For the text-containing cell, return its midpoint in [X, Y] coordinate format. 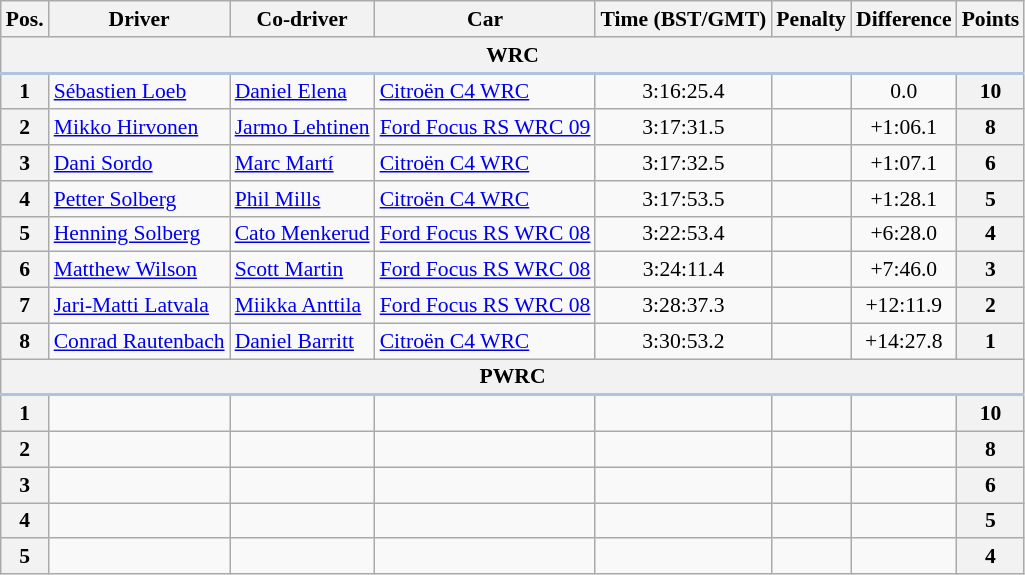
Jari-Matti Latvala [140, 306]
Matthew Wilson [140, 270]
Miikka Anttila [302, 306]
+14:27.8 [904, 341]
Driver [140, 19]
3:16:25.4 [683, 91]
+6:28.0 [904, 234]
7 [25, 306]
Penalty [811, 19]
Jarmo Lehtinen [302, 128]
Henning Solberg [140, 234]
Daniel Elena [302, 91]
3:17:53.5 [683, 199]
Sébastien Loeb [140, 91]
PWRC [513, 377]
+7:46.0 [904, 270]
Co-driver [302, 19]
Car [486, 19]
Difference [904, 19]
WRC [513, 55]
Points [991, 19]
3:17:31.5 [683, 128]
+1:28.1 [904, 199]
3:24:11.4 [683, 270]
Ford Focus RS WRC 09 [486, 128]
0.0 [904, 91]
Scott Martin [302, 270]
Conrad Rautenbach [140, 341]
+12:11.9 [904, 306]
Cato Menkerud [302, 234]
Pos. [25, 19]
Time (BST/GMT) [683, 19]
3:28:37.3 [683, 306]
3:17:32.5 [683, 163]
Marc Martí [302, 163]
+1:06.1 [904, 128]
Dani Sordo [140, 163]
Mikko Hirvonen [140, 128]
3:22:53.4 [683, 234]
Daniel Barritt [302, 341]
Petter Solberg [140, 199]
Phil Mills [302, 199]
3:30:53.2 [683, 341]
+1:07.1 [904, 163]
